Return the [x, y] coordinate for the center point of the cell that contains the specified text.  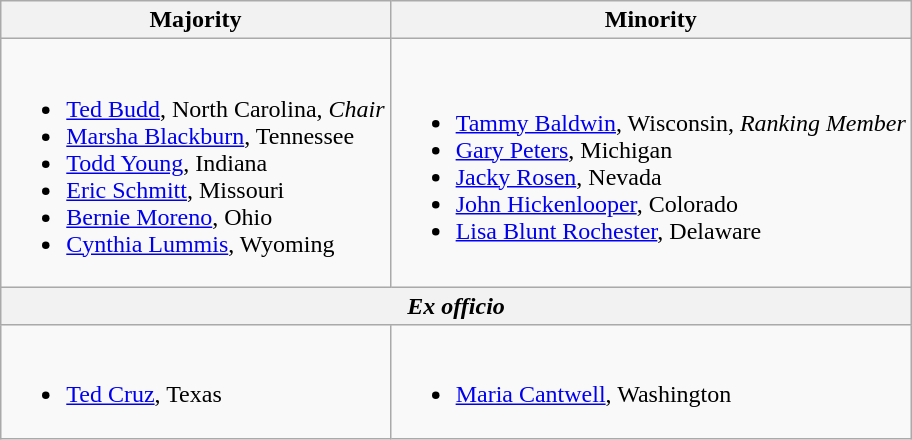
Maria Cantwell, Washington [650, 382]
Majority [196, 20]
Ted Cruz, Texas [196, 382]
Minority [650, 20]
Ex officio [456, 306]
Ted Budd, North Carolina, ChairMarsha Blackburn, TennesseeTodd Young, IndianaEric Schmitt, MissouriBernie Moreno, OhioCynthia Lummis, Wyoming [196, 163]
Tammy Baldwin, Wisconsin, Ranking MemberGary Peters, MichiganJacky Rosen, NevadaJohn Hickenlooper, ColoradoLisa Blunt Rochester, Delaware [650, 163]
